Scan for the cell matching the given text and deliver its (X, Y) coordinate at center. 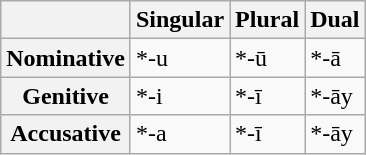
*-ā (335, 58)
*-a (180, 134)
Nominative (66, 58)
Plural (268, 20)
Singular (180, 20)
*-ū (268, 58)
Dual (335, 20)
*-i (180, 96)
Genitive (66, 96)
*-u (180, 58)
Accusative (66, 134)
